From the cell containing the given text, extract its center point as (x, y) coordinate. 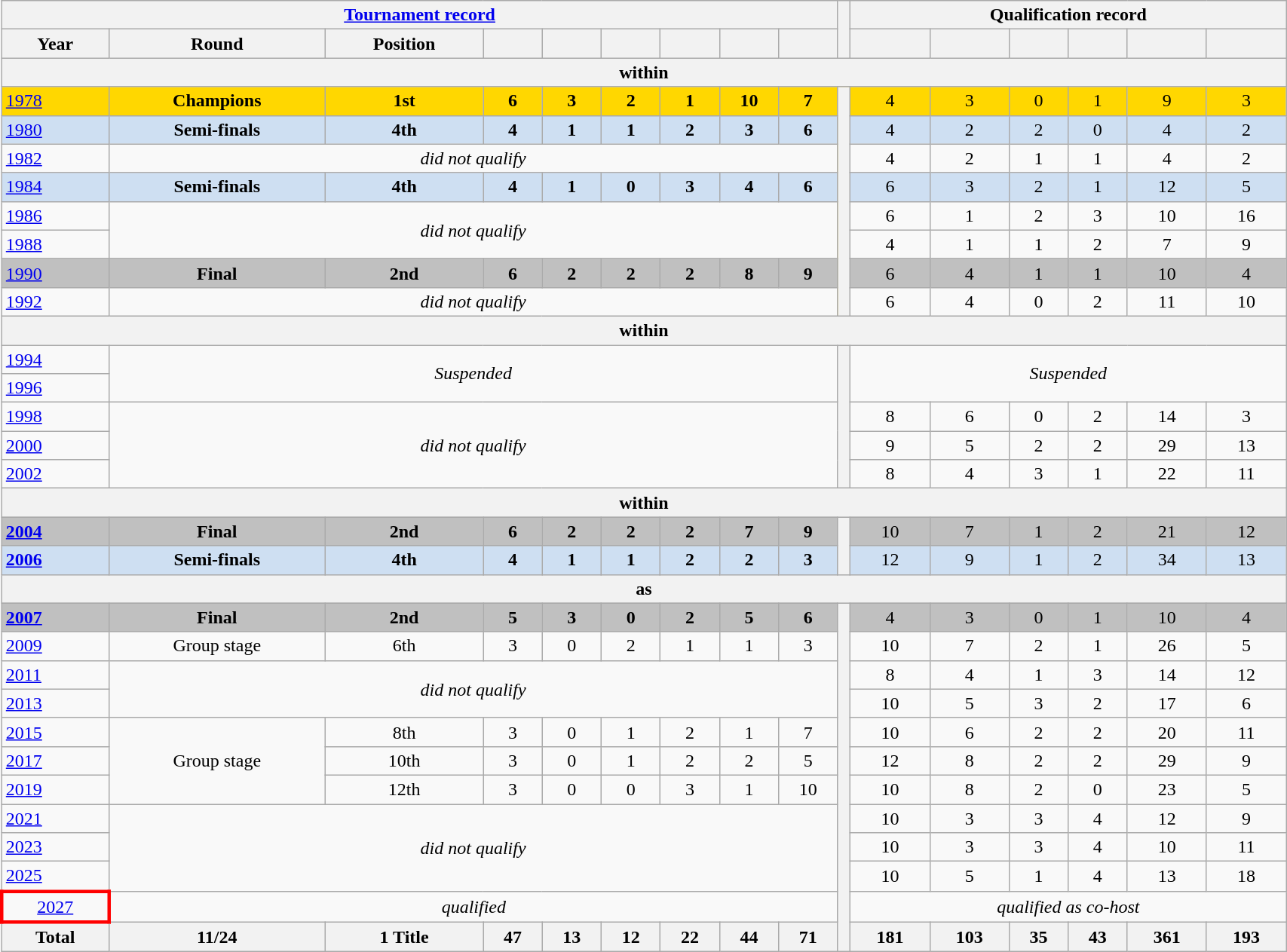
17 (1167, 703)
1990 (55, 273)
10th (404, 761)
2004 (55, 531)
71 (808, 937)
1994 (55, 360)
2027 (55, 906)
1978 (55, 101)
16 (1246, 216)
Tournament record (419, 15)
as (644, 589)
Champions (217, 101)
Year (55, 44)
6th (404, 646)
44 (749, 937)
47 (513, 937)
20 (1167, 732)
34 (1167, 560)
2015 (55, 732)
23 (1167, 789)
2023 (55, 847)
1982 (55, 158)
2011 (55, 675)
103 (970, 937)
12th (404, 789)
2007 (55, 617)
Position (404, 44)
2006 (55, 560)
11/24 (217, 937)
26 (1167, 646)
1998 (55, 417)
2000 (55, 445)
1988 (55, 244)
43 (1098, 937)
2019 (55, 789)
2021 (55, 818)
361 (1167, 937)
2025 (55, 877)
1992 (55, 302)
18 (1246, 877)
2002 (55, 474)
Round (217, 44)
1996 (55, 388)
1984 (55, 187)
qualified as co-host (1068, 906)
Total (55, 937)
181 (890, 937)
Qualification record (1068, 15)
1986 (55, 216)
1st (404, 101)
8th (404, 732)
21 (1167, 531)
35 (1038, 937)
2009 (55, 646)
193 (1246, 937)
1 Title (404, 937)
1980 (55, 130)
qualified (473, 906)
2013 (55, 703)
2017 (55, 761)
